Scan for the cell matching the given text and deliver its (X, Y) coordinate at center. 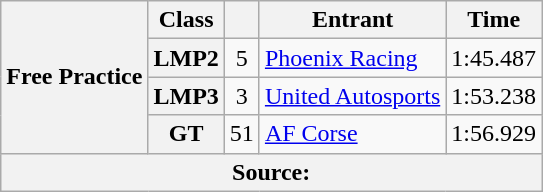
51 (242, 134)
AF Corse (352, 134)
Entrant (352, 20)
Class (186, 20)
Time (494, 20)
1:53.238 (494, 96)
1:45.487 (494, 58)
GT (186, 134)
Phoenix Racing (352, 58)
Source: (272, 172)
Free Practice (74, 77)
5 (242, 58)
3 (242, 96)
United Autosports (352, 96)
LMP3 (186, 96)
1:56.929 (494, 134)
LMP2 (186, 58)
